Return [x, y] of the center of cell containing provided text 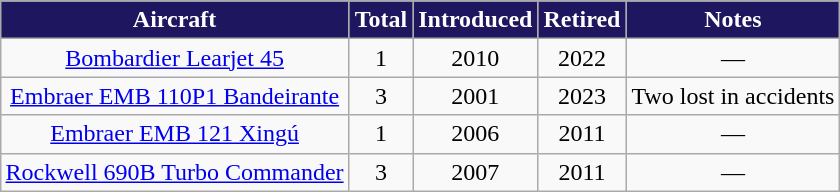
Rockwell 690B Turbo Commander [174, 172]
2022 [582, 58]
2006 [476, 134]
Aircraft [174, 20]
Total [381, 20]
2010 [476, 58]
Embraer EMB 110P1 Bandeirante [174, 96]
2023 [582, 96]
Two lost in accidents [733, 96]
Embraer EMB 121 Xingú [174, 134]
Bombardier Learjet 45 [174, 58]
Introduced [476, 20]
Notes [733, 20]
2001 [476, 96]
Retired [582, 20]
2007 [476, 172]
